Return the [x, y] coordinate for the center point of the cell that contains the specified text.  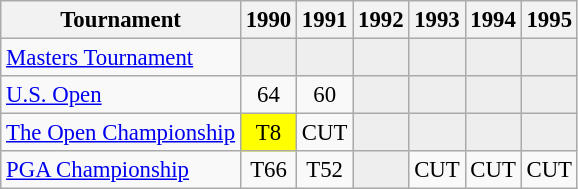
1992 [381, 20]
1990 [268, 20]
60 [325, 95]
T8 [268, 133]
PGA Championship [121, 170]
64 [268, 95]
1991 [325, 20]
U.S. Open [121, 95]
1994 [493, 20]
1995 [549, 20]
1993 [437, 20]
Masters Tournament [121, 58]
Tournament [121, 20]
T66 [268, 170]
T52 [325, 170]
The Open Championship [121, 133]
